Find where the given text appears and provide that cell's center as (x, y) coordinate. 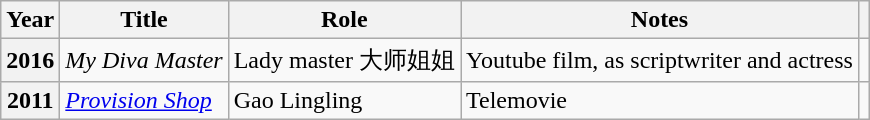
Youtube film, as scriptwriter and actress (660, 60)
Gao Lingling (344, 100)
Telemovie (660, 100)
Lady master 大师姐姐 (344, 60)
Title (144, 20)
Year (30, 20)
Provision Shop (144, 100)
2016 (30, 60)
Notes (660, 20)
2011 (30, 100)
My Diva Master (144, 60)
Role (344, 20)
